Capture the cell that displays the provided text and extract its (X, Y) central coordinate. 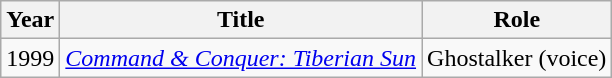
Year (30, 20)
Command & Conquer: Tiberian Sun (241, 58)
Title (241, 20)
Role (517, 20)
1999 (30, 58)
Ghostalker (voice) (517, 58)
